Locate the cell with the specified text and output its [X, Y] center coordinate. 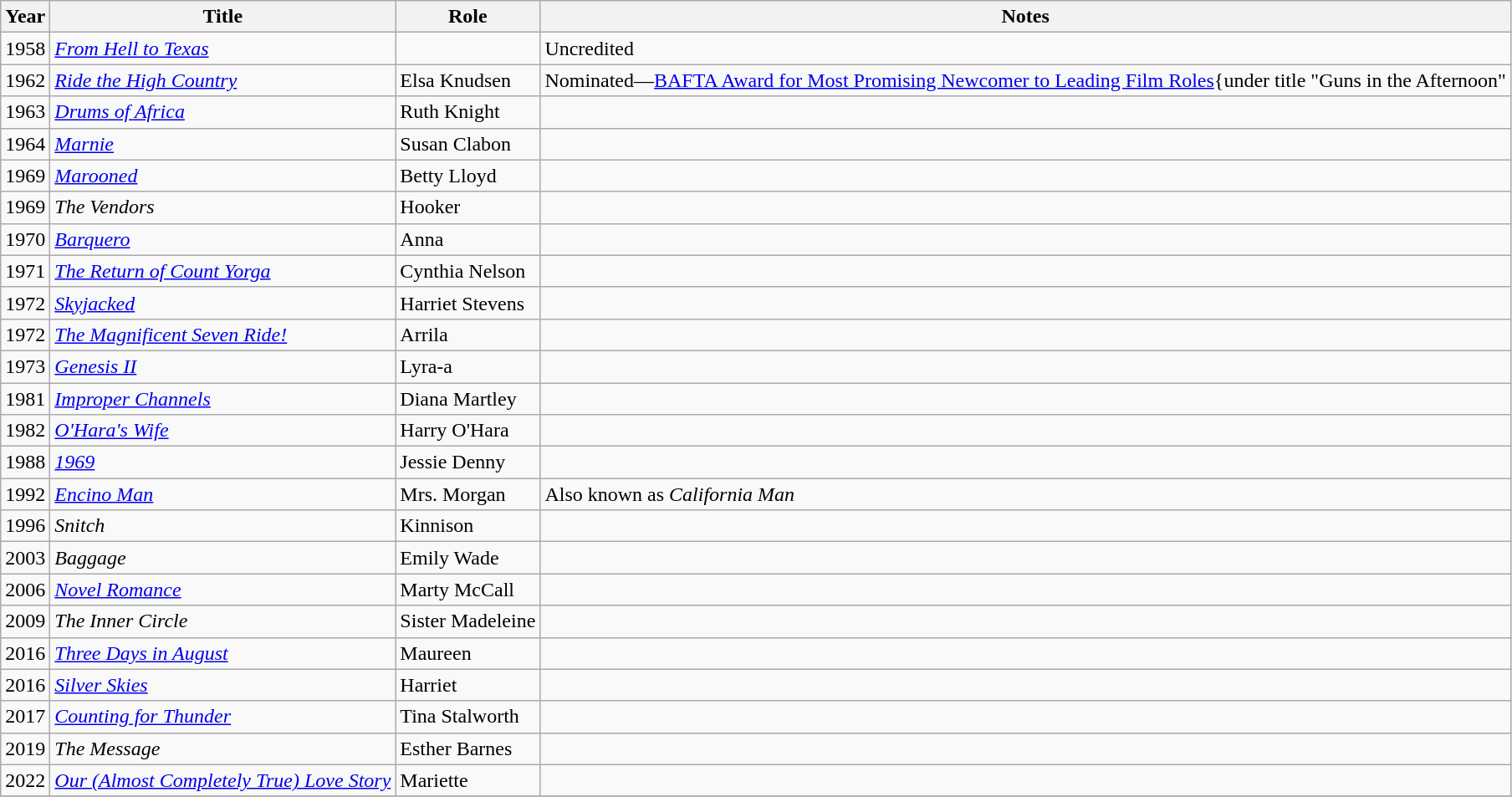
Mrs. Morgan [468, 494]
Our (Almost Completely True) Love Story [222, 780]
Uncredited [1025, 49]
1996 [25, 526]
Tina Stalworth [468, 717]
2003 [25, 558]
1963 [25, 112]
Silver Skies [222, 685]
Encino Man [222, 494]
1958 [25, 49]
From Hell to Texas [222, 49]
Counting for Thunder [222, 717]
Lyra-a [468, 366]
Betty Lloyd [468, 176]
Harriet Stevens [468, 303]
2006 [25, 590]
The Message [222, 748]
Role [468, 17]
The Magnificent Seven Ride! [222, 335]
1962 [25, 80]
Anna [468, 239]
Harriet [468, 685]
Cynthia Nelson [468, 271]
Ride the High Country [222, 80]
Elsa Knudsen [468, 80]
Nominated—BAFTA Award for Most Promising Newcomer to Leading Film Roles{under title "Guns in the Afternoon" [1025, 80]
Title [222, 17]
Notes [1025, 17]
Arrila [468, 335]
2022 [25, 780]
2019 [25, 748]
Three Days in August [222, 653]
Maureen [468, 653]
The Vendors [222, 207]
Marnie [222, 144]
1981 [25, 399]
Hooker [468, 207]
O'Hara's Wife [222, 431]
1988 [25, 462]
Harry O'Hara [468, 431]
Also known as California Man [1025, 494]
2009 [25, 621]
Snitch [222, 526]
Esther Barnes [468, 748]
Kinnison [468, 526]
1992 [25, 494]
Diana Martley [468, 399]
Susan Clabon [468, 144]
The Return of Count Yorga [222, 271]
Ruth Knight [468, 112]
Baggage [222, 558]
Mariette [468, 780]
Sister Madeleine [468, 621]
1970 [25, 239]
1971 [25, 271]
1964 [25, 144]
1973 [25, 366]
Improper Channels [222, 399]
Novel Romance [222, 590]
Marooned [222, 176]
Marty McCall [468, 590]
Skyjacked [222, 303]
Drums of Africa [222, 112]
1982 [25, 431]
Genesis II [222, 366]
2017 [25, 717]
Year [25, 17]
Barquero [222, 239]
Jessie Denny [468, 462]
The Inner Circle [222, 621]
Emily Wade [468, 558]
